Find where the given text appears and provide that cell's center as [x, y] coordinate. 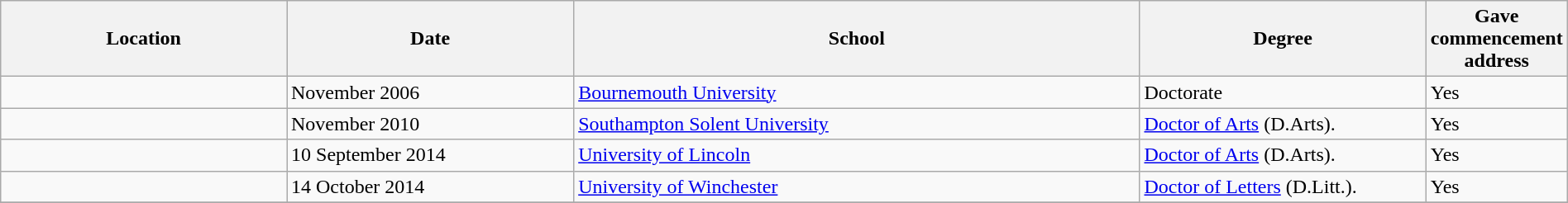
Bournemouth University [857, 92]
Degree [1283, 39]
University of Winchester [857, 186]
Doctor of Letters (D.Litt.). [1283, 186]
November 2006 [430, 92]
14 October 2014 [430, 186]
10 September 2014 [430, 155]
November 2010 [430, 124]
Doctorate [1283, 92]
University of Lincoln [857, 155]
School [857, 39]
Southampton Solent University [857, 124]
Gave commencement address [1497, 39]
Location [144, 39]
Date [430, 39]
